Extract the (x, y) coordinate from the center of the cell holding the provided text.  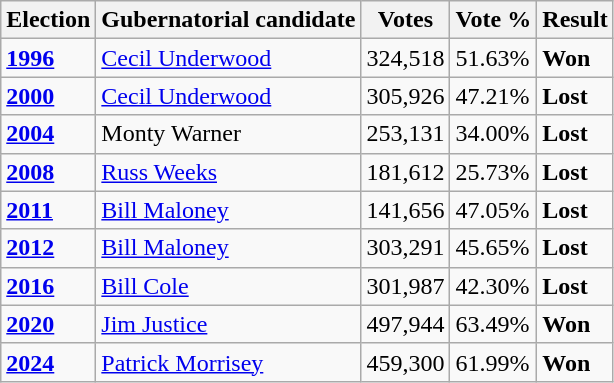
47.05% (494, 210)
2004 (48, 134)
25.73% (494, 172)
2016 (48, 286)
61.99% (494, 362)
2012 (48, 248)
51.63% (494, 58)
42.30% (494, 286)
45.65% (494, 248)
34.00% (494, 134)
459,300 (406, 362)
2008 (48, 172)
141,656 (406, 210)
324,518 (406, 58)
2000 (48, 96)
181,612 (406, 172)
Jim Justice (228, 324)
253,131 (406, 134)
305,926 (406, 96)
2011 (48, 210)
63.49% (494, 324)
Monty Warner (228, 134)
301,987 (406, 286)
Patrick Morrisey (228, 362)
Election (48, 20)
Result (575, 20)
303,291 (406, 248)
Bill Cole (228, 286)
1996 (48, 58)
2020 (48, 324)
Vote % (494, 20)
47.21% (494, 96)
2024 (48, 362)
Votes (406, 20)
Gubernatorial candidate (228, 20)
497,944 (406, 324)
Russ Weeks (228, 172)
